Return the [x, y] coordinate for the center point of the cell that contains the specified text.  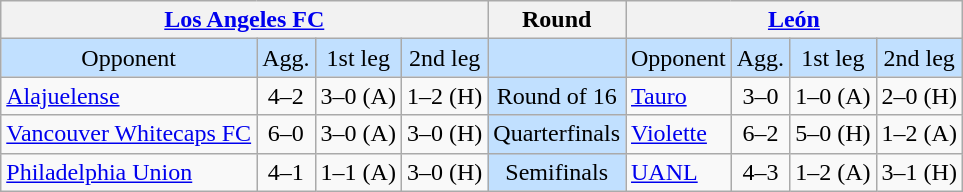
Round of 16 [557, 96]
León [794, 20]
UANL [679, 172]
4–2 [286, 96]
Alajuelense [129, 96]
4–1 [286, 172]
1–0 (A) [833, 96]
6–2 [760, 134]
3–1 (H) [919, 172]
2–0 (H) [919, 96]
Vancouver Whitecaps FC [129, 134]
6–0 [286, 134]
1–2 (H) [444, 96]
4–3 [760, 172]
Quarterfinals [557, 134]
Philadelphia Union [129, 172]
3–0 [760, 96]
Semifinals [557, 172]
1–1 (A) [358, 172]
5–0 (H) [833, 134]
Round [557, 20]
Tauro [679, 96]
Los Angeles FC [244, 20]
Violette [679, 134]
